Provide the [X, Y] coordinate of the cell's center where the given text is located.  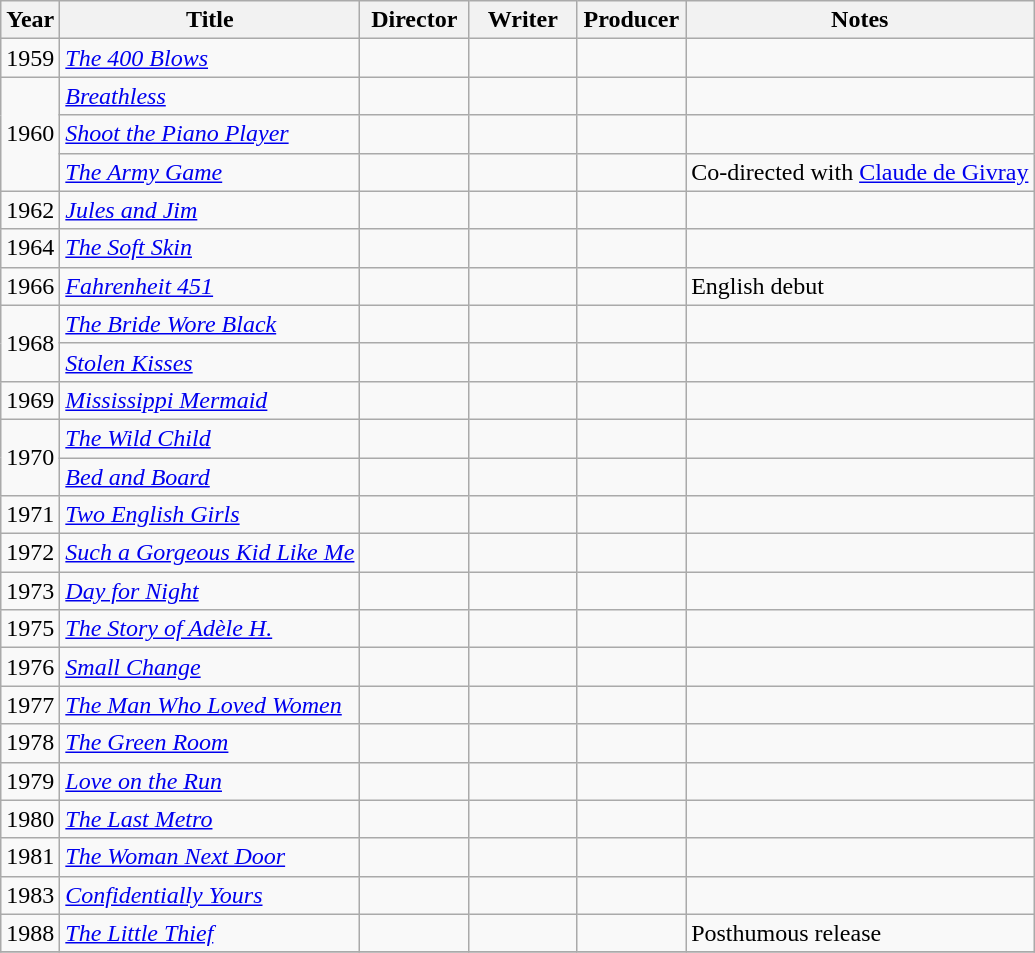
Two English Girls [210, 515]
1968 [30, 343]
Year [30, 20]
Such a Gorgeous Kid Like Me [210, 553]
The Man Who Loved Women [210, 705]
Title [210, 20]
English debut [860, 286]
Love on the Run [210, 781]
Bed and Board [210, 477]
Shoot the Piano Player [210, 134]
1983 [30, 895]
Confidentially Yours [210, 895]
The Wild Child [210, 438]
The Last Metro [210, 819]
1966 [30, 286]
Day for Night [210, 591]
Fahrenheit 451 [210, 286]
1981 [30, 857]
The 400 Blows [210, 58]
Director [414, 20]
1976 [30, 667]
Small Change [210, 667]
1973 [30, 591]
Jules and Jim [210, 210]
Mississippi Mermaid [210, 400]
1977 [30, 705]
The Soft Skin [210, 248]
Writer [524, 20]
Breathless [210, 96]
Producer [632, 20]
The Green Room [210, 743]
Posthumous release [860, 933]
1975 [30, 629]
The Little Thief [210, 933]
1978 [30, 743]
The Woman Next Door [210, 857]
1988 [30, 933]
1971 [30, 515]
1970 [30, 457]
Stolen Kisses [210, 362]
The Army Game [210, 172]
Notes [860, 20]
The Story of Adèle H. [210, 629]
The Bride Wore Black [210, 324]
1979 [30, 781]
1959 [30, 58]
1962 [30, 210]
Co-directed with Claude de Givray [860, 172]
1969 [30, 400]
1980 [30, 819]
1964 [30, 248]
1972 [30, 553]
1960 [30, 134]
